From the cell containing the given text, extract its center point as [x, y] coordinate. 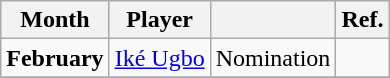
Month [55, 20]
Ref. [362, 20]
February [55, 58]
Iké Ugbo [160, 58]
Nomination [273, 58]
Player [160, 20]
